Provide the [x, y] coordinate of the cell's center where the given text is located.  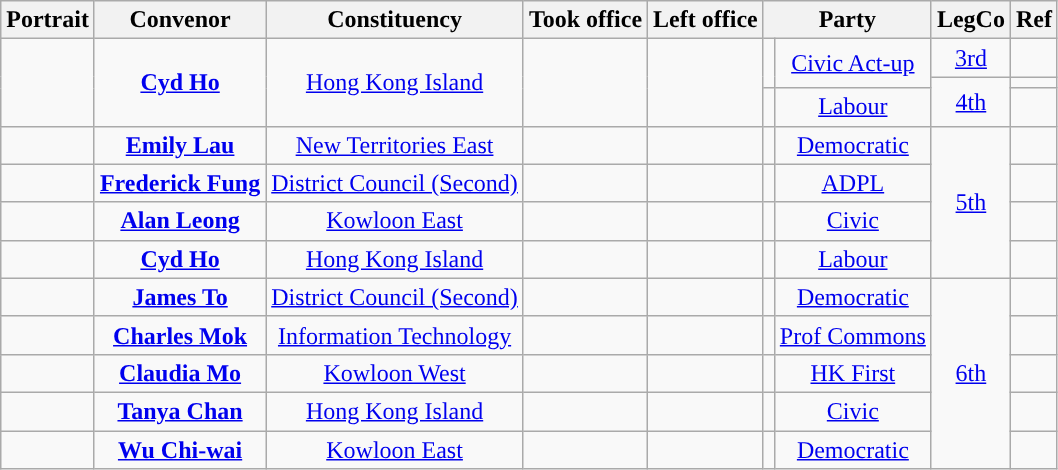
4th [970, 102]
Frederick Fung [180, 183]
Charles Mok [180, 335]
Ref [1034, 20]
Alan Leong [180, 221]
Left office [706, 20]
6th [970, 373]
New Territories East [395, 145]
Wu Chi-wai [180, 449]
Constituency [395, 20]
5th [970, 202]
Claudia Mo [180, 373]
Tanya Chan [180, 411]
Civic Act-up [852, 64]
LegCo [970, 20]
3rd [970, 58]
Party [847, 20]
Prof Commons [852, 335]
Portrait [48, 20]
Took office [585, 20]
James To [180, 297]
HK First [852, 373]
Kowloon West [395, 373]
Information Technology [395, 335]
Convenor [180, 20]
Emily Lau [180, 145]
ADPL [852, 183]
